Pinpoint the cell where the given text exists, returning its (x, y) midpoint coordinate. 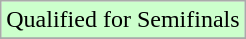
Qualified for Semifinals (123, 20)
